Determine the (x, y) coordinate at the center of the cell enclosing the given text.  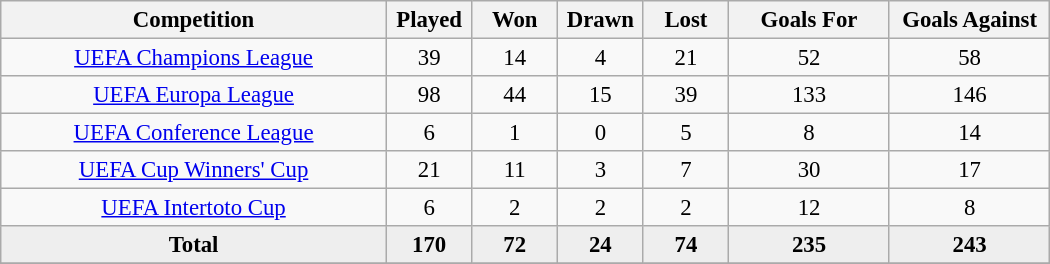
235 (810, 245)
243 (970, 245)
74 (686, 245)
30 (810, 170)
12 (810, 208)
Total (194, 245)
Played (429, 20)
5 (686, 133)
15 (601, 95)
7 (686, 170)
Lost (686, 20)
0 (601, 133)
UEFA Conference League (194, 133)
11 (515, 170)
Drawn (601, 20)
3 (601, 170)
17 (970, 170)
Goals For (810, 20)
UEFA Cup Winners' Cup (194, 170)
Competition (194, 20)
98 (429, 95)
133 (810, 95)
72 (515, 245)
Won (515, 20)
1 (515, 133)
4 (601, 58)
52 (810, 58)
Goals Against (970, 20)
UEFA Champions League (194, 58)
58 (970, 58)
146 (970, 95)
44 (515, 95)
UEFA Intertoto Cup (194, 208)
24 (601, 245)
170 (429, 245)
UEFA Europa League (194, 95)
